Return the (x, y) coordinate for the center point of the cell that contains the specified text.  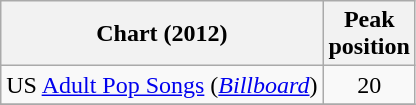
20 (369, 85)
US Adult Pop Songs (Billboard) (162, 85)
Chart (2012) (162, 34)
Peakposition (369, 34)
